Extract the (x, y) coordinate from the center of the cell holding the provided text.  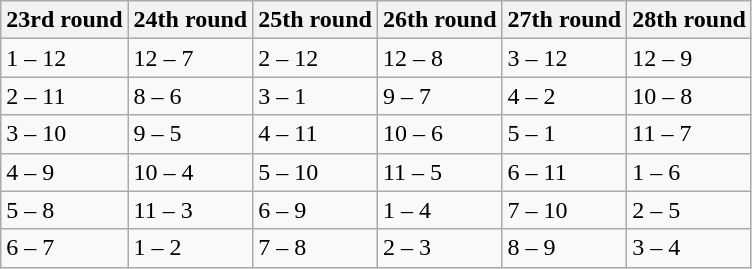
1 – 4 (440, 210)
4 – 9 (64, 172)
3 – 4 (690, 248)
3 – 10 (64, 134)
4 – 11 (316, 134)
5 – 10 (316, 172)
2 – 12 (316, 58)
6 – 7 (64, 248)
12 – 7 (190, 58)
10 – 8 (690, 96)
3 – 1 (316, 96)
26th round (440, 20)
1 – 6 (690, 172)
11 – 3 (190, 210)
1 – 2 (190, 248)
25th round (316, 20)
5 – 8 (64, 210)
2 – 11 (64, 96)
9 – 7 (440, 96)
2 – 5 (690, 210)
10 – 4 (190, 172)
8 – 9 (564, 248)
12 – 9 (690, 58)
6 – 11 (564, 172)
6 – 9 (316, 210)
27th round (564, 20)
7 – 8 (316, 248)
11 – 7 (690, 134)
8 – 6 (190, 96)
4 – 2 (564, 96)
10 – 6 (440, 134)
1 – 12 (64, 58)
23rd round (64, 20)
7 – 10 (564, 210)
9 – 5 (190, 134)
24th round (190, 20)
5 – 1 (564, 134)
11 – 5 (440, 172)
3 – 12 (564, 58)
28th round (690, 20)
12 – 8 (440, 58)
2 – 3 (440, 248)
